Provide the (X, Y) coordinate of the cell's center where the given text is located.  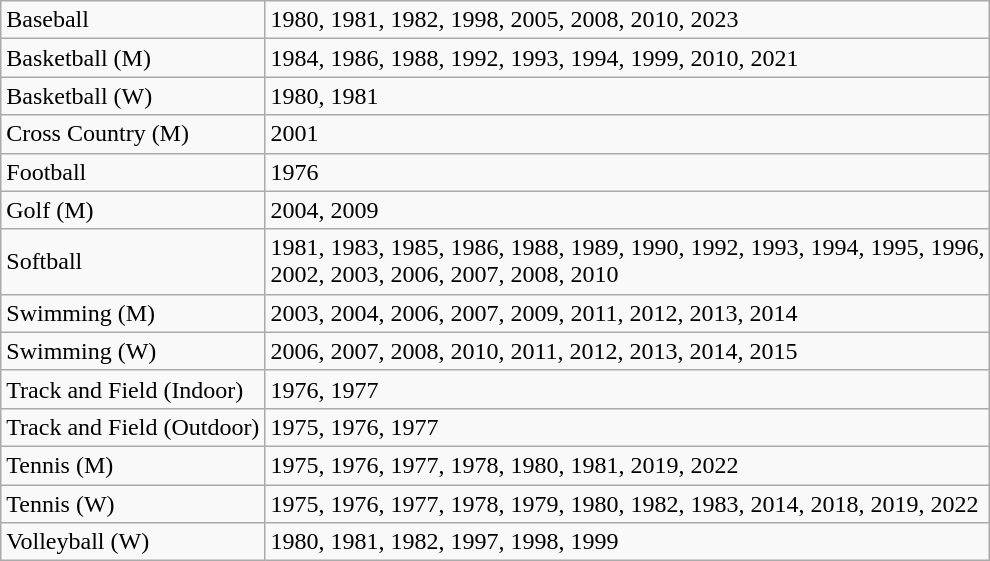
2003, 2004, 2006, 2007, 2009, 2011, 2012, 2013, 2014 (628, 313)
Track and Field (Outdoor) (133, 427)
Track and Field (Indoor) (133, 389)
1976, 1977 (628, 389)
2006, 2007, 2008, 2010, 2011, 2012, 2013, 2014, 2015 (628, 351)
Golf (M) (133, 210)
Volleyball (W) (133, 542)
Baseball (133, 20)
2004, 2009 (628, 210)
1975, 1976, 1977, 1978, 1979, 1980, 1982, 1983, 2014, 2018, 2019, 2022 (628, 503)
1984, 1986, 1988, 1992, 1993, 1994, 1999, 2010, 2021 (628, 58)
Basketball (M) (133, 58)
1975, 1976, 1977 (628, 427)
Football (133, 172)
1981, 1983, 1985, 1986, 1988, 1989, 1990, 1992, 1993, 1994, 1995, 1996, 2002, 2003, 2006, 2007, 2008, 2010 (628, 262)
1976 (628, 172)
Softball (133, 262)
1980, 1981, 1982, 1997, 1998, 1999 (628, 542)
Tennis (W) (133, 503)
Cross Country (M) (133, 134)
1975, 1976, 1977, 1978, 1980, 1981, 2019, 2022 (628, 465)
1980, 1981, 1982, 1998, 2005, 2008, 2010, 2023 (628, 20)
2001 (628, 134)
1980, 1981 (628, 96)
Swimming (M) (133, 313)
Basketball (W) (133, 96)
Swimming (W) (133, 351)
Tennis (M) (133, 465)
